Search for the cell housing the specified text and yield its [x, y] center coordinate. 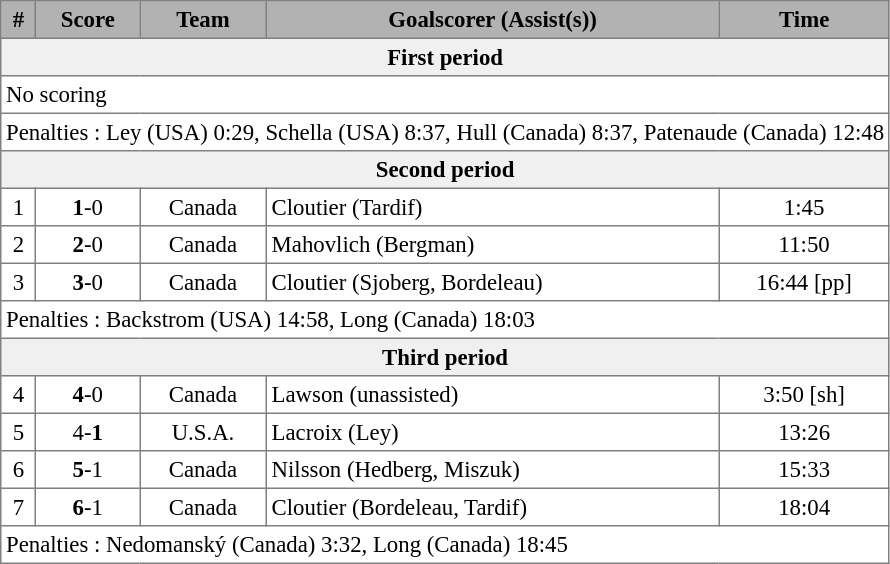
3-0 [88, 282]
Penalties : Nedomanský (Canada) 3:32, Long (Canada) 18:45 [446, 545]
Goalscorer (Assist(s)) [492, 20]
5-1 [88, 470]
3:50 [sh] [804, 395]
Third period [446, 357]
Second period [446, 170]
16:44 [pp] [804, 282]
3 [18, 282]
4-1 [88, 432]
Mahovlich (Bergman) [492, 245]
2-0 [88, 245]
1 [18, 207]
Lawson (unassisted) [492, 395]
6 [18, 470]
Cloutier (Bordeleau, Tardif) [492, 507]
Penalties : Ley (USA) 0:29, Schella (USA) 8:37, Hull (Canada) 8:37, Patenaude (Canada) 12:48 [446, 132]
7 [18, 507]
Cloutier (Tardif) [492, 207]
11:50 [804, 245]
18:04 [804, 507]
Cloutier (Sjoberg, Bordeleau) [492, 282]
# [18, 20]
15:33 [804, 470]
No scoring [446, 95]
Time [804, 20]
Score [88, 20]
1:45 [804, 207]
4-0 [88, 395]
Lacroix (Ley) [492, 432]
U.S.A. [204, 432]
1-0 [88, 207]
Team [204, 20]
Penalties : Backstrom (USA) 14:58, Long (Canada) 18:03 [446, 320]
First period [446, 57]
13:26 [804, 432]
2 [18, 245]
6-1 [88, 507]
4 [18, 395]
5 [18, 432]
Nilsson (Hedberg, Miszuk) [492, 470]
